Search for the cell housing the specified text and yield its [x, y] center coordinate. 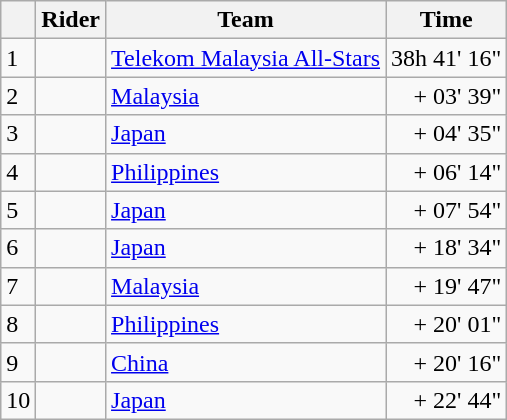
+ 07' 54" [446, 210]
9 [18, 362]
5 [18, 210]
Team [246, 20]
+ 19' 47" [446, 286]
6 [18, 248]
+ 06' 14" [446, 172]
+ 18' 34" [446, 248]
+ 22' 44" [446, 400]
7 [18, 286]
4 [18, 172]
China [246, 362]
+ 20' 01" [446, 324]
Time [446, 20]
+ 20' 16" [446, 362]
Rider [71, 20]
+ 04' 35" [446, 134]
1 [18, 58]
38h 41' 16" [446, 58]
3 [18, 134]
8 [18, 324]
10 [18, 400]
+ 03' 39" [446, 96]
2 [18, 96]
Telekom Malaysia All-Stars [246, 58]
